Locate the cell with the specified text and output its [X, Y] center coordinate. 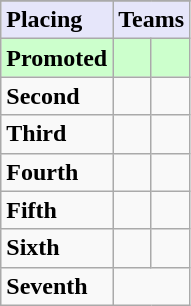
Teams [152, 20]
Placing [57, 20]
Third [57, 134]
Second [57, 96]
Sixth [57, 248]
Fourth [57, 172]
Promoted [57, 58]
Seventh [57, 286]
Fifth [57, 210]
